Search for the cell housing the specified text and yield its [x, y] center coordinate. 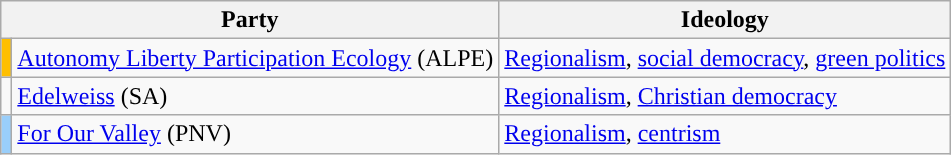
Autonomy Liberty Participation Ecology (ALPE) [256, 58]
Regionalism, centrism [725, 134]
Party [250, 20]
Regionalism, social democracy, green politics [725, 58]
Ideology [725, 20]
For Our Valley (PNV) [256, 134]
Regionalism, Christian democracy [725, 96]
Edelweiss (SA) [256, 96]
